Capture the cell that displays the provided text and extract its (x, y) central coordinate. 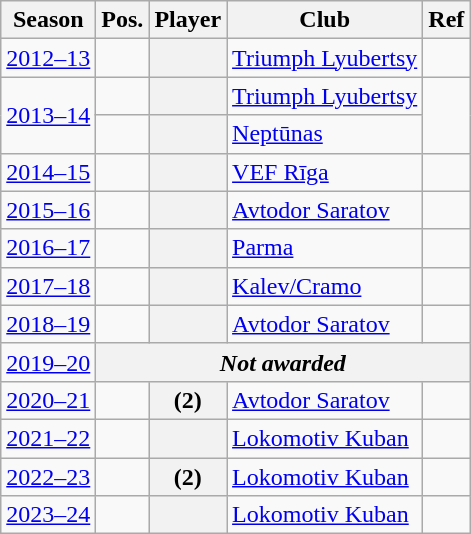
2014–15 (48, 172)
2015–16 (48, 210)
Pos. (122, 20)
2021–22 (48, 438)
VEF Rīga (325, 172)
Not awarded (283, 362)
Parma (325, 248)
Season (48, 20)
Kalev/Cramo (325, 286)
Neptūnas (325, 134)
2023–24 (48, 515)
Ref (446, 20)
2018–19 (48, 324)
2019–20 (48, 362)
2013–14 (48, 115)
Club (325, 20)
2012–13 (48, 58)
2022–23 (48, 477)
2016–17 (48, 248)
Player (188, 20)
2020–21 (48, 400)
2017–18 (48, 286)
